Scan for the cell matching the given text and deliver its [X, Y] coordinate at center. 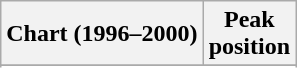
Chart (1996–2000) [102, 34]
Peakposition [249, 34]
